Return the (X, Y) coordinate for the center point of the cell that contains the specified text.  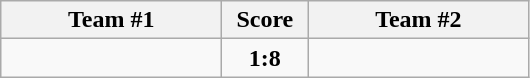
1:8 (265, 58)
Score (265, 20)
Team #1 (112, 20)
Team #2 (418, 20)
